Return the (X, Y) coordinate for the center point of the cell that contains the specified text.  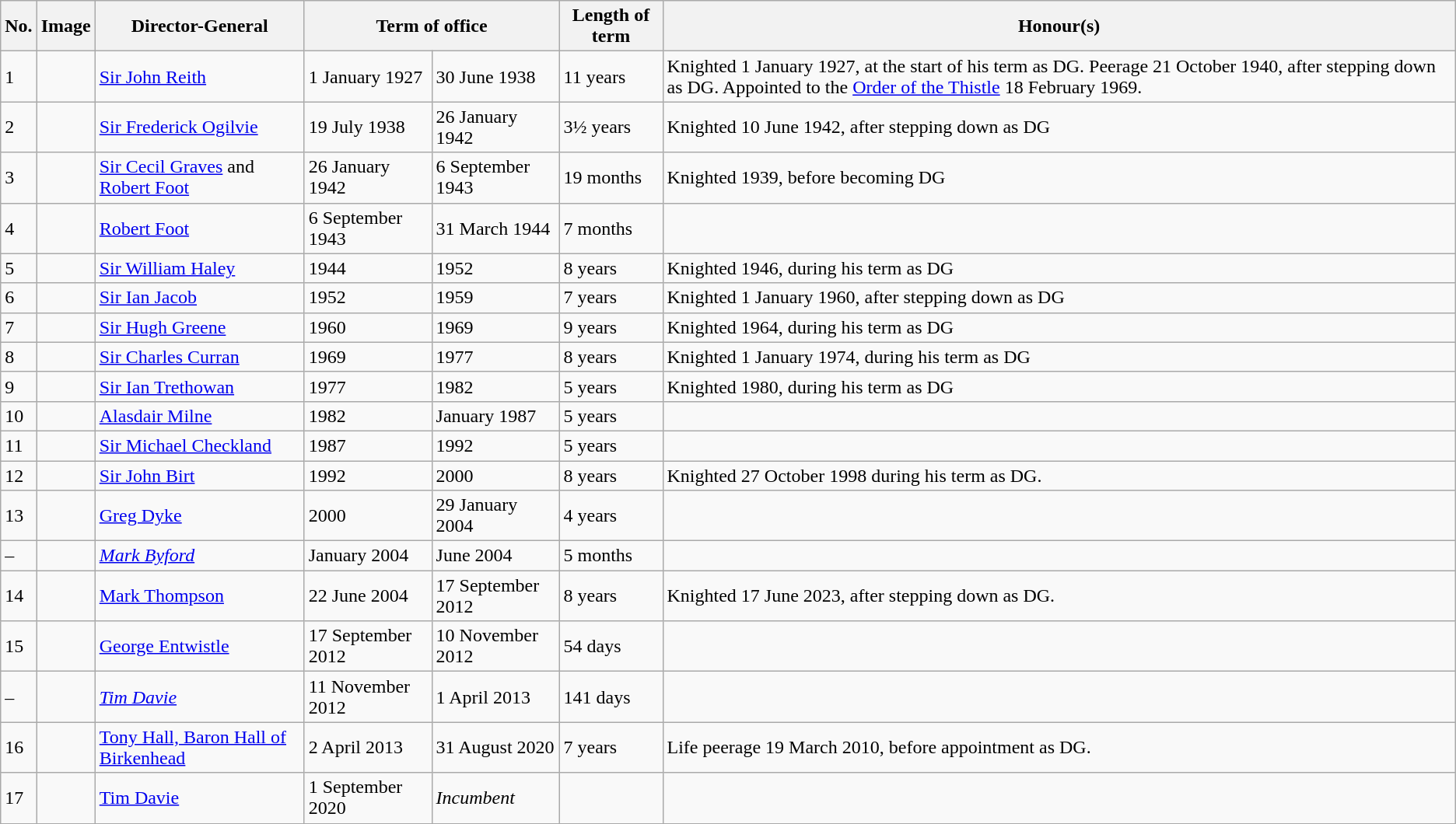
Knighted 1 January 1960, after stepping down as DG (1059, 298)
Sir Charles Curran (199, 357)
Sir John Birt (199, 475)
9 (19, 386)
Tony Hall, Baron Hall of Birkenhead (199, 748)
Sir Ian Jacob (199, 298)
January 1987 (495, 416)
Sir John Reith (199, 76)
19 months (611, 177)
1 September 2020 (368, 798)
4 (19, 229)
Knighted 1964, during his term as DG (1059, 327)
Knighted 1946, during his term as DG (1059, 268)
Knighted 10 June 1942, after stepping down as DG (1059, 127)
31 August 2020 (495, 748)
1959 (495, 298)
6 (19, 298)
12 (19, 475)
5 (19, 268)
3 (19, 177)
Knighted 1980, during his term as DG (1059, 386)
Knighted 17 June 2023, after stepping down as DG. (1059, 595)
Term of office (432, 26)
January 2004 (368, 556)
10 November 2012 (495, 647)
Mark Thompson (199, 595)
2 (19, 127)
Sir Michael Checkland (199, 445)
22 June 2004 (368, 595)
54 days (611, 647)
30 June 1938 (495, 76)
11 years (611, 76)
Knighted 27 October 1998 during his term as DG. (1059, 475)
9 years (611, 327)
Life peerage 19 March 2010, before appointment as DG. (1059, 748)
1944 (368, 268)
31 March 1944 (495, 229)
11 November 2012 (368, 697)
11 (19, 445)
Honour(s) (1059, 26)
141 days (611, 697)
June 2004 (495, 556)
4 years (611, 516)
17 (19, 798)
Sir Ian Trethowan (199, 386)
16 (19, 748)
10 (19, 416)
Knighted 1 January 1974, during his term as DG (1059, 357)
Sir William Haley (199, 268)
29 January 2004 (495, 516)
Sir Frederick Ogilvie (199, 127)
19 July 1938 (368, 127)
Length of term (611, 26)
7 months (611, 229)
Sir Cecil Graves and Robert Foot (199, 177)
13 (19, 516)
8 (19, 357)
Robert Foot (199, 229)
Greg Dyke (199, 516)
1 (19, 76)
1987 (368, 445)
14 (19, 595)
Alasdair Milne (199, 416)
2 April 2013 (368, 748)
1 January 1927 (368, 76)
7 (19, 327)
1 April 2013 (495, 697)
Director-General (199, 26)
Sir Hugh Greene (199, 327)
Mark Byford (199, 556)
No. (19, 26)
Image (65, 26)
George Entwistle (199, 647)
3½ years (611, 127)
1960 (368, 327)
Incumbent (495, 798)
Knighted 1939, before becoming DG (1059, 177)
5 months (611, 556)
15 (19, 647)
